Return (X, Y) of the center of cell containing provided text 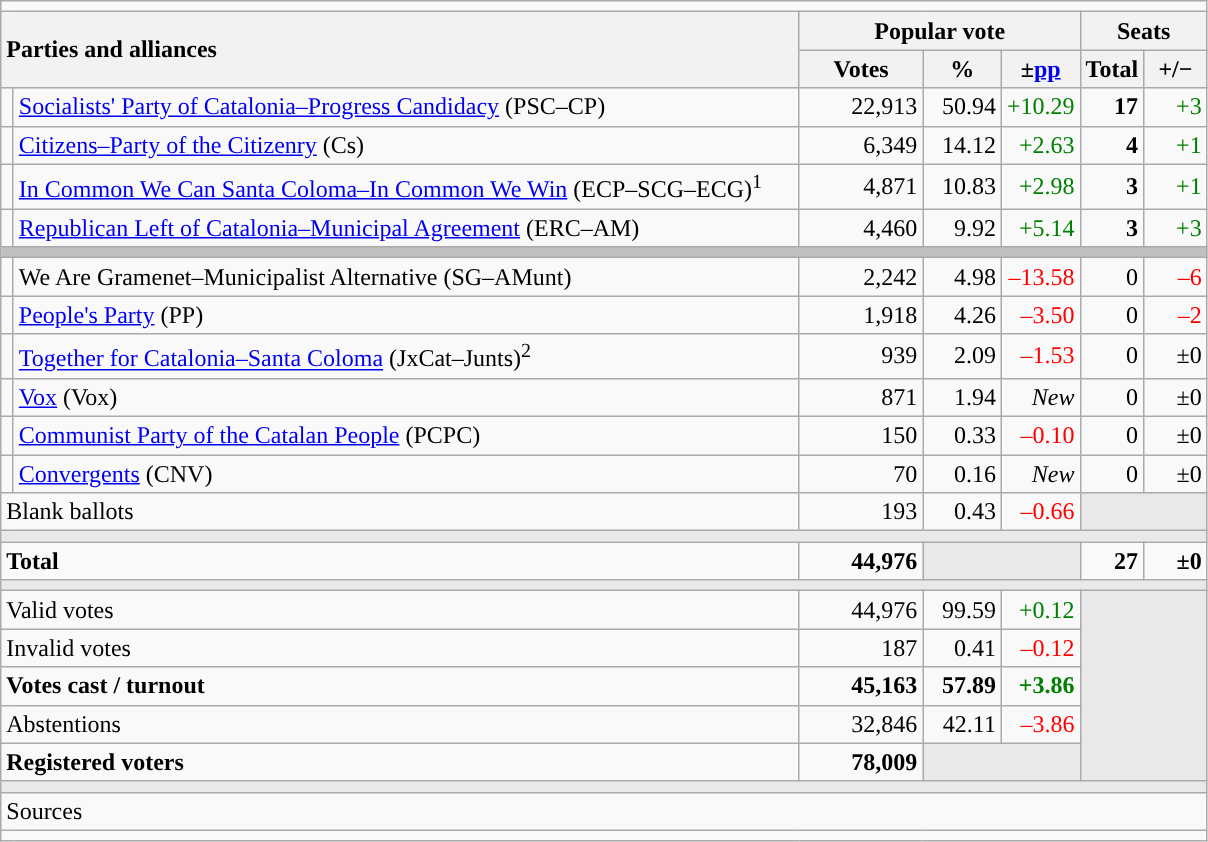
99.59 (962, 610)
10.83 (962, 186)
+2.98 (1040, 186)
Popular vote (940, 31)
Convergents (CNV) (406, 474)
Registered voters (400, 762)
14.12 (962, 145)
–0.10 (1040, 435)
–13.58 (1040, 277)
1.94 (962, 397)
Vox (Vox) (406, 397)
4,871 (861, 186)
+2.63 (1040, 145)
–2 (1176, 315)
% (962, 69)
42.11 (962, 724)
Socialists' Party of Catalonia–Progress Candidacy (PSC–CP) (406, 107)
0.33 (962, 435)
–0.66 (1040, 512)
+3.86 (1040, 686)
4 (1112, 145)
0.16 (962, 474)
±pp (1040, 69)
4.26 (962, 315)
–6 (1176, 277)
17 (1112, 107)
9.92 (962, 228)
In Common We Can Santa Coloma–In Common We Win (ECP–SCG–ECG)1 (406, 186)
Communist Party of the Catalan People (PCPC) (406, 435)
150 (861, 435)
187 (861, 648)
Citizens–Party of the Citizenry (Cs) (406, 145)
50.94 (962, 107)
4.98 (962, 277)
Republican Left of Catalonia–Municipal Agreement (ERC–AM) (406, 228)
–3.50 (1040, 315)
+5.14 (1040, 228)
Abstentions (400, 724)
78,009 (861, 762)
2.09 (962, 356)
871 (861, 397)
6,349 (861, 145)
22,913 (861, 107)
+/− (1176, 69)
Together for Catalonia–Santa Coloma (JxCat–Junts)2 (406, 356)
Sources (604, 811)
Votes (861, 69)
4,460 (861, 228)
–1.53 (1040, 356)
32,846 (861, 724)
+10.29 (1040, 107)
0.43 (962, 512)
939 (861, 356)
Invalid votes (400, 648)
27 (1112, 561)
0.41 (962, 648)
193 (861, 512)
57.89 (962, 686)
2,242 (861, 277)
Parties and alliances (400, 50)
Votes cast / turnout (400, 686)
70 (861, 474)
Blank ballots (400, 512)
People's Party (PP) (406, 315)
–0.12 (1040, 648)
Valid votes (400, 610)
Seats (1144, 31)
1,918 (861, 315)
+0.12 (1040, 610)
We Are Gramenet–Municipalist Alternative (SG–AMunt) (406, 277)
–3.86 (1040, 724)
45,163 (861, 686)
